Output the (X, Y) coordinate of the center of the cell containing the given text.  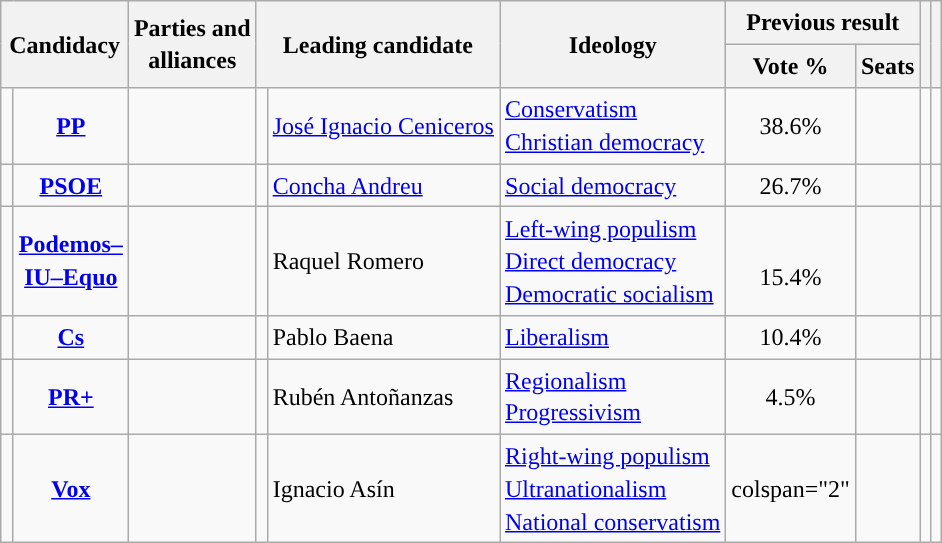
Podemos–IU–Equo (70, 261)
Cs (70, 336)
PP (70, 126)
Parties andalliances (192, 44)
Seats (887, 66)
10.4% (791, 336)
Candidacy (65, 44)
PR+ (70, 397)
26.7% (791, 186)
José Ignacio Ceniceros (383, 126)
Ideology (613, 44)
Liberalism (613, 336)
Raquel Romero (383, 261)
38.6% (791, 126)
4.5% (791, 397)
Right-wing populismUltranationalismNational conservatism (613, 488)
RegionalismProgressivism (613, 397)
Rubén Antoñanzas (383, 397)
colspan="2" (791, 488)
ConservatismChristian democracy (613, 126)
Concha Andreu (383, 186)
Left-wing populismDirect democracyDemocratic socialism (613, 261)
Pablo Baena (383, 336)
Vote % (791, 66)
15.4% (791, 261)
Vox (70, 488)
Previous result (823, 22)
Leading candidate (378, 44)
Social democracy (613, 186)
PSOE (70, 186)
Ignacio Asín (383, 488)
